Pinpoint the cell where the given text exists, returning its (x, y) midpoint coordinate. 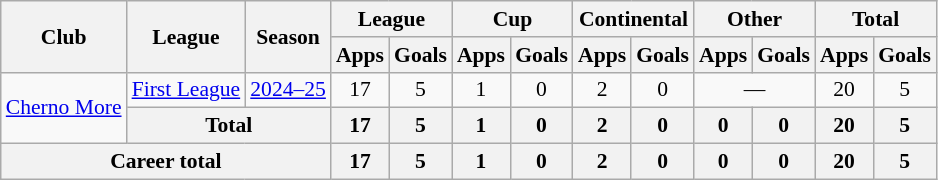
Cup (512, 19)
Continental (634, 19)
— (754, 90)
Cherno More (64, 108)
Season (288, 36)
Club (64, 36)
First League (186, 90)
Career total (166, 162)
2024–25 (288, 90)
Other (754, 19)
